Output the (X, Y) coordinate of the center of the cell containing the given text.  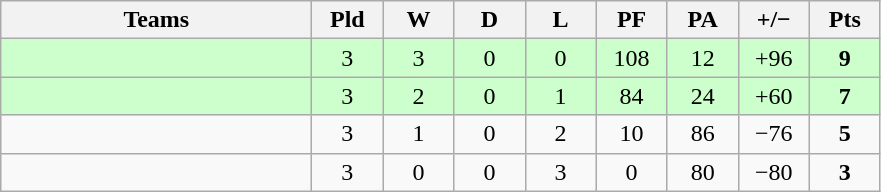
L (560, 20)
D (490, 20)
108 (632, 58)
+96 (774, 58)
PF (632, 20)
PA (702, 20)
7 (844, 96)
W (418, 20)
−76 (774, 134)
80 (702, 172)
10 (632, 134)
Pld (348, 20)
12 (702, 58)
+/− (774, 20)
9 (844, 58)
Pts (844, 20)
Teams (156, 20)
−80 (774, 172)
+60 (774, 96)
84 (632, 96)
24 (702, 96)
86 (702, 134)
5 (844, 134)
